Return the (x, y) coordinate for the center point of the cell that contains the specified text.  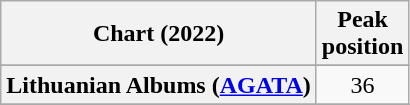
Peakposition (362, 34)
Lithuanian Albums (AGATA) (159, 85)
Chart (2022) (159, 34)
36 (362, 85)
